Find where the given text appears and provide that cell's center as [X, Y] coordinate. 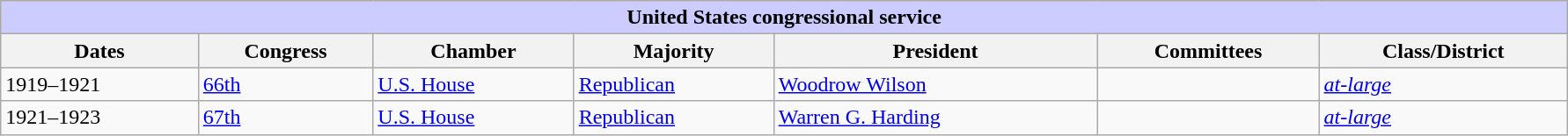
Majority [674, 51]
Congress [285, 51]
Woodrow Wilson [935, 84]
Class/District [1443, 51]
Dates [100, 51]
67th [285, 118]
1921–1923 [100, 118]
Chamber [473, 51]
Committees [1208, 51]
United States congressional service [785, 18]
1919–1921 [100, 84]
President [935, 51]
66th [285, 84]
Warren G. Harding [935, 118]
